Determine the (x, y) coordinate at the center of the cell enclosing the given text.  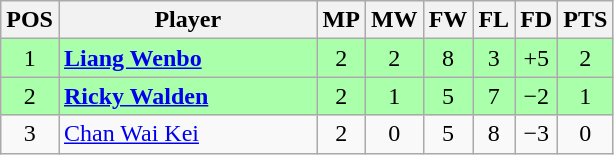
PTS (586, 20)
−2 (536, 96)
MP (341, 20)
−3 (536, 134)
FW (448, 20)
FD (536, 20)
Ricky Walden (188, 96)
POS (30, 20)
+5 (536, 58)
FL (494, 20)
Liang Wenbo (188, 58)
MW (394, 20)
7 (494, 96)
Chan Wai Kei (188, 134)
Player (188, 20)
